Return the [X, Y] coordinate for the center point of the cell that contains the specified text.  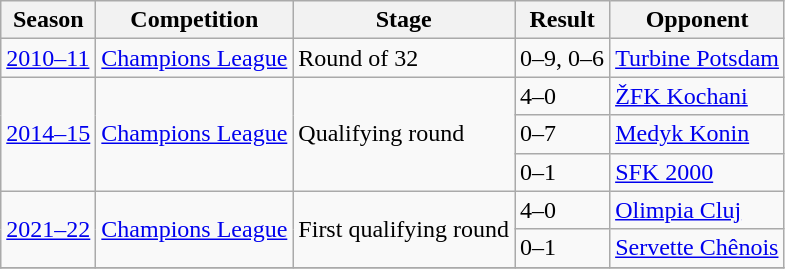
ŽFK Kochani [698, 96]
Round of 32 [404, 58]
Qualifying round [404, 134]
Turbine Potsdam [698, 58]
0–7 [562, 134]
SFK 2000 [698, 172]
2021–22 [48, 229]
Opponent [698, 20]
Servette Chênois [698, 248]
Stage [404, 20]
2010–11 [48, 58]
Competition [194, 20]
Medyk Konin [698, 134]
Olimpia Cluj [698, 210]
Result [562, 20]
First qualifying round [404, 229]
0–9, 0–6 [562, 58]
Season [48, 20]
2014–15 [48, 134]
